Identify which cell holds the provided text, then report its [X, Y] central coordinate. 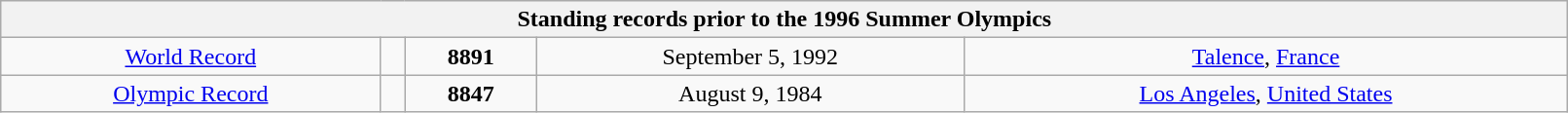
World Record [191, 56]
September 5, 1992 [749, 56]
Talence, France [1265, 56]
8891 [471, 56]
Los Angeles, United States [1265, 94]
Olympic Record [191, 94]
August 9, 1984 [749, 94]
8847 [471, 94]
Standing records prior to the 1996 Summer Olympics [784, 19]
